Return (X, Y) of the center of cell containing provided text 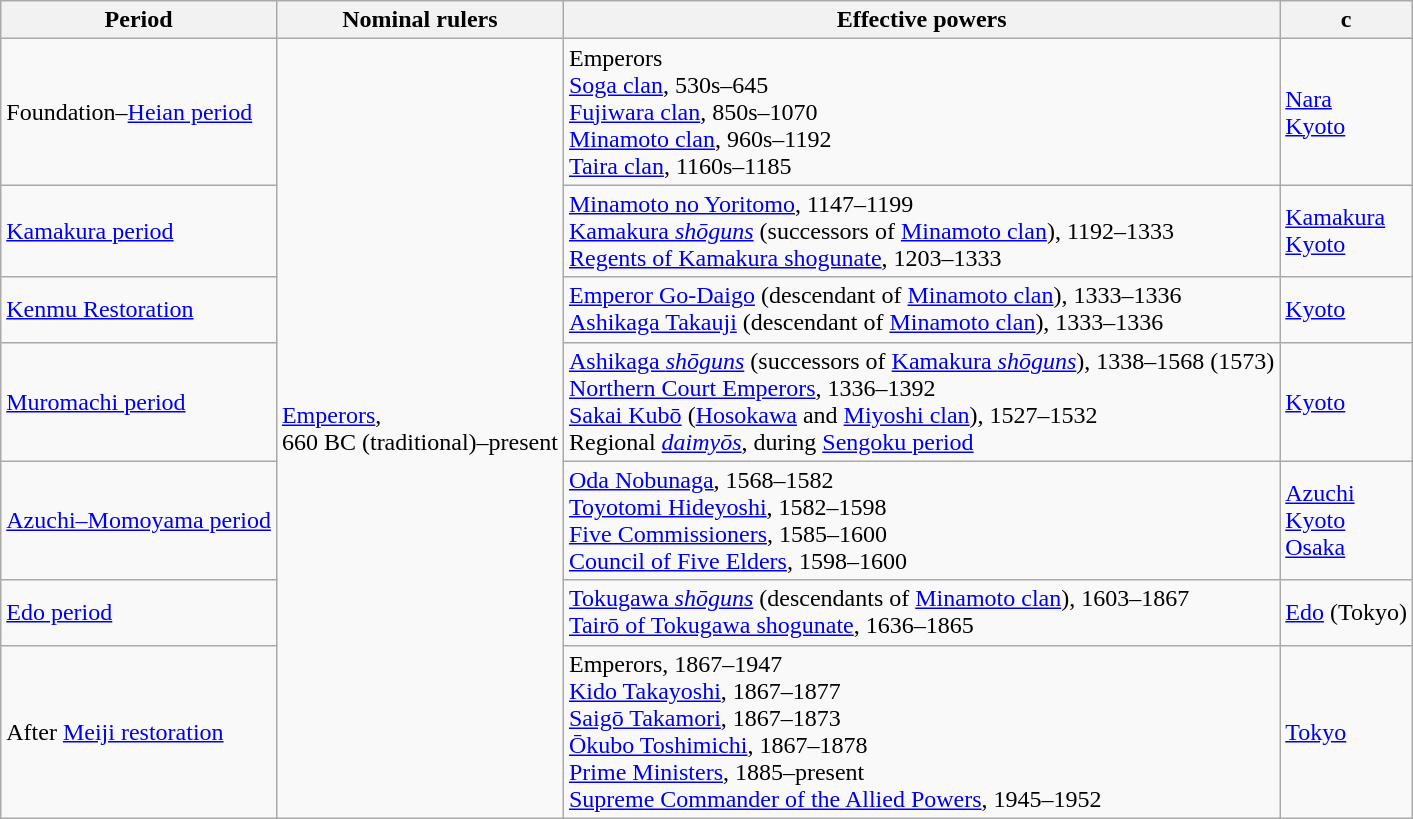
After Meiji restoration (139, 732)
Emperors,660 BC (traditional)–present (420, 428)
Edo (Tokyo) (1346, 612)
Period (139, 20)
Edo period (139, 612)
Nominal rulers (420, 20)
EmperorsSoga clan, 530s–645Fujiwara clan, 850s–1070Minamoto clan, 960s–1192Taira clan, 1160s–1185 (921, 112)
Emperor Go-Daigo (descendant of Minamoto clan), 1333–1336Ashikaga Takauji (descendant of Minamoto clan), 1333–1336 (921, 310)
Muromachi period (139, 402)
Oda Nobunaga, 1568–1582Toyotomi Hideyoshi, 1582–1598Five Commissioners, 1585–1600Council of Five Elders, 1598–1600 (921, 520)
Minamoto no Yoritomo, 1147–1199Kamakura shōguns (successors of Minamoto clan), 1192–1333Regents of Kamakura shogunate, 1203–1333 (921, 231)
AzuchiKyotoOsaka (1346, 520)
KamakuraKyoto (1346, 231)
Kenmu Restoration (139, 310)
c (1346, 20)
NaraKyoto (1346, 112)
Tokugawa shōguns (descendants of Minamoto clan), 1603–1867Tairō of Tokugawa shogunate, 1636–1865 (921, 612)
Effective powers (921, 20)
Azuchi–Momoyama period (139, 520)
Kamakura period (139, 231)
Tokyo (1346, 732)
Foundation–Heian period (139, 112)
